Scan for the cell matching the given text and deliver its (X, Y) coordinate at center. 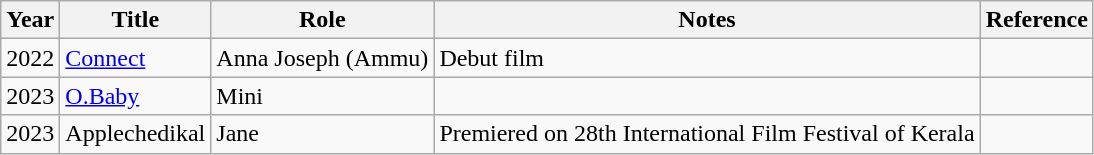
Reference (1036, 20)
Debut film (707, 58)
2022 (30, 58)
O.Baby (136, 96)
Jane (322, 134)
Connect (136, 58)
Notes (707, 20)
Year (30, 20)
Title (136, 20)
Anna Joseph (Ammu) (322, 58)
Premiered on 28th International Film Festival of Kerala (707, 134)
Mini (322, 96)
Applechedikal (136, 134)
Role (322, 20)
